Search for the cell housing the specified text and yield its (x, y) center coordinate. 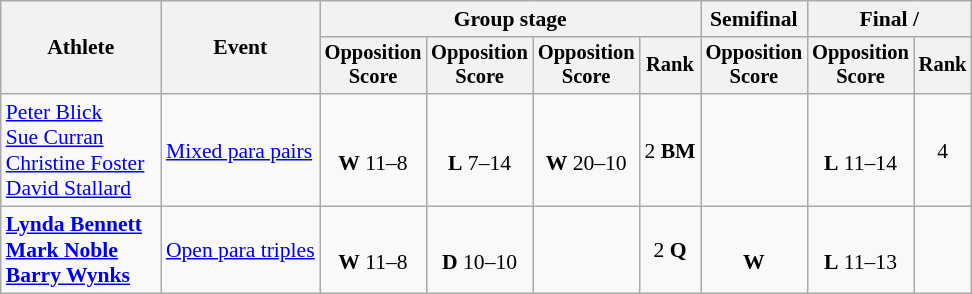
Lynda BennettMark NobleBarry Wynks (81, 250)
W 20–10 (586, 150)
2 BM (670, 150)
W (754, 250)
D 10–10 (480, 250)
Final / (889, 19)
Open para triples (240, 250)
Athlete (81, 48)
Mixed para pairs (240, 150)
Group stage (510, 19)
L 11–13 (860, 250)
Peter BlickSue CurranChristine FosterDavid Stallard (81, 150)
L 7–14 (480, 150)
L 11–14 (860, 150)
Semifinal (754, 19)
4 (943, 150)
Event (240, 48)
2 Q (670, 250)
